Return (X, Y) of the center of cell containing provided text 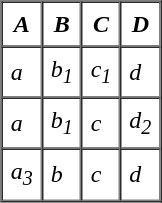
c1 (102, 72)
C (102, 24)
A (22, 24)
a3 (22, 174)
D (140, 24)
B (62, 24)
b (62, 174)
d2 (140, 124)
